Detect which cell encompasses the target text, then output its (X, Y) center coordinate. 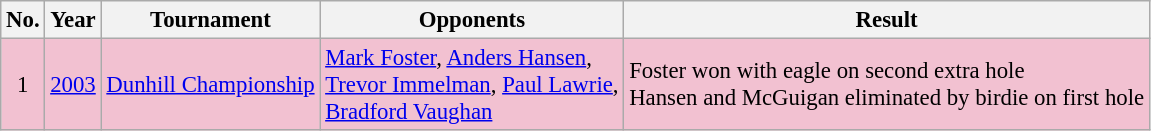
Year (73, 20)
2003 (73, 85)
No. (23, 20)
1 (23, 85)
Foster won with eagle on second extra holeHansen and McGuigan eliminated by birdie on first hole (887, 85)
Result (887, 20)
Tournament (210, 20)
Opponents (472, 20)
Mark Foster, Anders Hansen, Trevor Immelman, Paul Lawrie, Bradford Vaughan (472, 85)
Dunhill Championship (210, 85)
